Scan for the cell matching the given text and deliver its (x, y) coordinate at center. 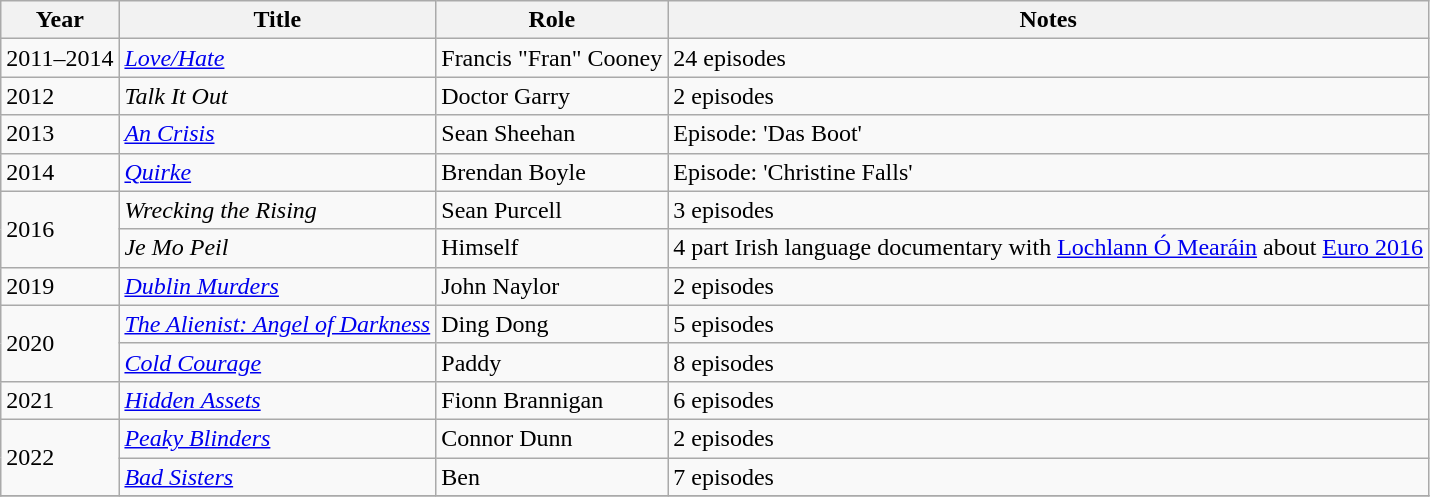
Peaky Blinders (278, 438)
24 episodes (1048, 58)
An Crisis (278, 134)
Himself (552, 248)
2013 (60, 134)
2021 (60, 400)
Francis "Fran" Cooney (552, 58)
3 episodes (1048, 210)
Cold Courage (278, 362)
Ding Dong (552, 324)
Paddy (552, 362)
Bad Sisters (278, 477)
Talk It Out (278, 96)
Episode: 'Das Boot' (1048, 134)
Love/Hate (278, 58)
The Alienist: Angel of Darkness (278, 324)
John Naylor (552, 286)
Title (278, 20)
Notes (1048, 20)
2022 (60, 457)
Sean Purcell (552, 210)
5 episodes (1048, 324)
Brendan Boyle (552, 172)
Doctor Garry (552, 96)
Role (552, 20)
2014 (60, 172)
Year (60, 20)
Wrecking the Rising (278, 210)
Je Mo Peil (278, 248)
Dublin Murders (278, 286)
8 episodes (1048, 362)
Connor Dunn (552, 438)
2019 (60, 286)
Fionn Brannigan (552, 400)
2011–2014 (60, 58)
Hidden Assets (278, 400)
2012 (60, 96)
2016 (60, 229)
2020 (60, 343)
6 episodes (1048, 400)
Episode: 'Christine Falls' (1048, 172)
Quirke (278, 172)
Sean Sheehan (552, 134)
Ben (552, 477)
4 part Irish language documentary with Lochlann Ó Mearáin about Euro 2016 (1048, 248)
7 episodes (1048, 477)
